Detect which cell encompasses the target text, then output its (X, Y) center coordinate. 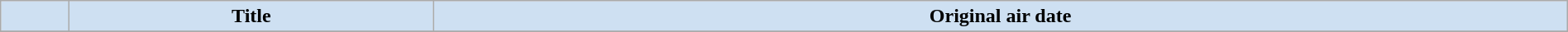
Title (251, 16)
Original air date (1001, 16)
